Provide the [X, Y] coordinate of the cell's center where the given text is located.  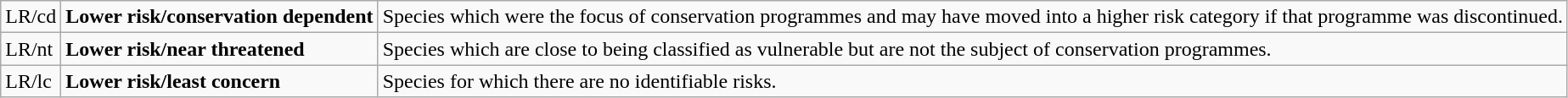
LR/cd [31, 17]
Species which are close to being classified as vulnerable but are not the subject of conservation programmes. [973, 49]
Lower risk/least concern [219, 81]
Lower risk/near threatened [219, 49]
Species for which there are no identifiable risks. [973, 81]
LR/nt [31, 49]
Lower risk/conservation dependent [219, 17]
LR/lc [31, 81]
Species which were the focus of conservation programmes and may have moved into a higher risk category if that programme was discontinued. [973, 17]
